Capture the cell that displays the provided text and extract its (X, Y) central coordinate. 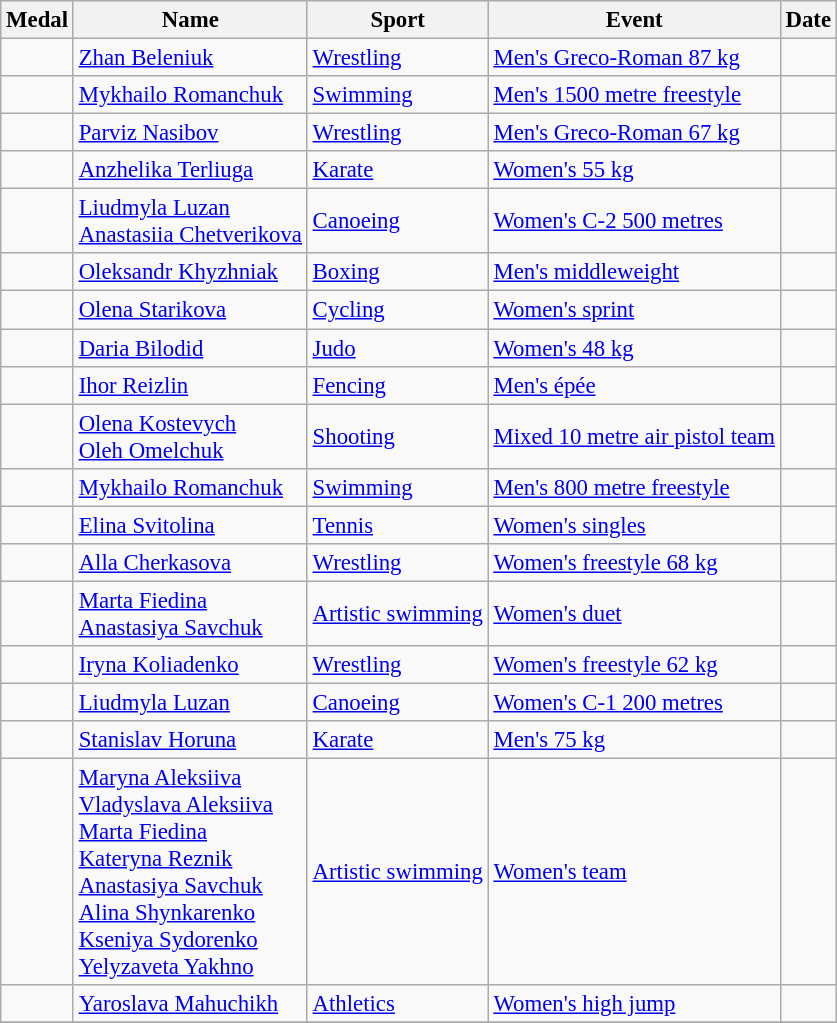
Women's high jump (634, 1004)
Liudmyla Luzan (190, 702)
Medal (38, 20)
Event (634, 20)
Parviz Nasibov (190, 133)
Liudmyla LuzanAnastasiia Chetverikova (190, 222)
Women's C-2 500 metres (634, 222)
Men's Greco-Roman 87 kg (634, 58)
Women's duet (634, 614)
Zhan Beleniuk (190, 58)
Olena KostevychOleh Omelchuk (190, 436)
Maryna AleksiivaVladyslava AleksiivaMarta FiedinaKateryna ReznikAnastasiya SavchukAlina ShynkarenkoKseniya SydorenkoYelyzaveta Yakhno (190, 872)
Judo (398, 348)
Ihor Reizlin (190, 385)
Tennis (398, 525)
Olena Starikova (190, 310)
Women's freestyle 68 kg (634, 563)
Date (808, 20)
Women's singles (634, 525)
Elina Svitolina (190, 525)
Women's freestyle 62 kg (634, 665)
Sport (398, 20)
Women's 48 kg (634, 348)
Men's middleweight (634, 273)
Women's C-1 200 metres (634, 702)
Men's 75 kg (634, 740)
Shooting (398, 436)
Men's épée (634, 385)
Stanislav Horuna (190, 740)
Daria Bilodid (190, 348)
Women's sprint (634, 310)
Marta FiedinaAnastasiya Savchuk (190, 614)
Women's team (634, 872)
Alla Cherkasova (190, 563)
Men's Greco-Roman 67 kg (634, 133)
Athletics (398, 1004)
Men's 1500 metre freestyle (634, 95)
Iryna Koliadenko (190, 665)
Fencing (398, 385)
Men's 800 metre freestyle (634, 487)
Cycling (398, 310)
Oleksandr Khyzhniak (190, 273)
Anzhelika Terliuga (190, 170)
Mixed 10 metre air pistol team (634, 436)
Name (190, 20)
Women's 55 kg (634, 170)
Boxing (398, 273)
Yaroslava Mahuchikh (190, 1004)
